Search for the cell housing the specified text and yield its [X, Y] center coordinate. 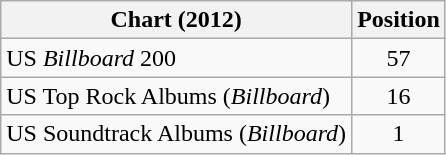
16 [399, 96]
1 [399, 134]
US Top Rock Albums (Billboard) [176, 96]
Chart (2012) [176, 20]
US Soundtrack Albums (Billboard) [176, 134]
US Billboard 200 [176, 58]
57 [399, 58]
Position [399, 20]
